Find where the given text appears and provide that cell's center as [x, y] coordinate. 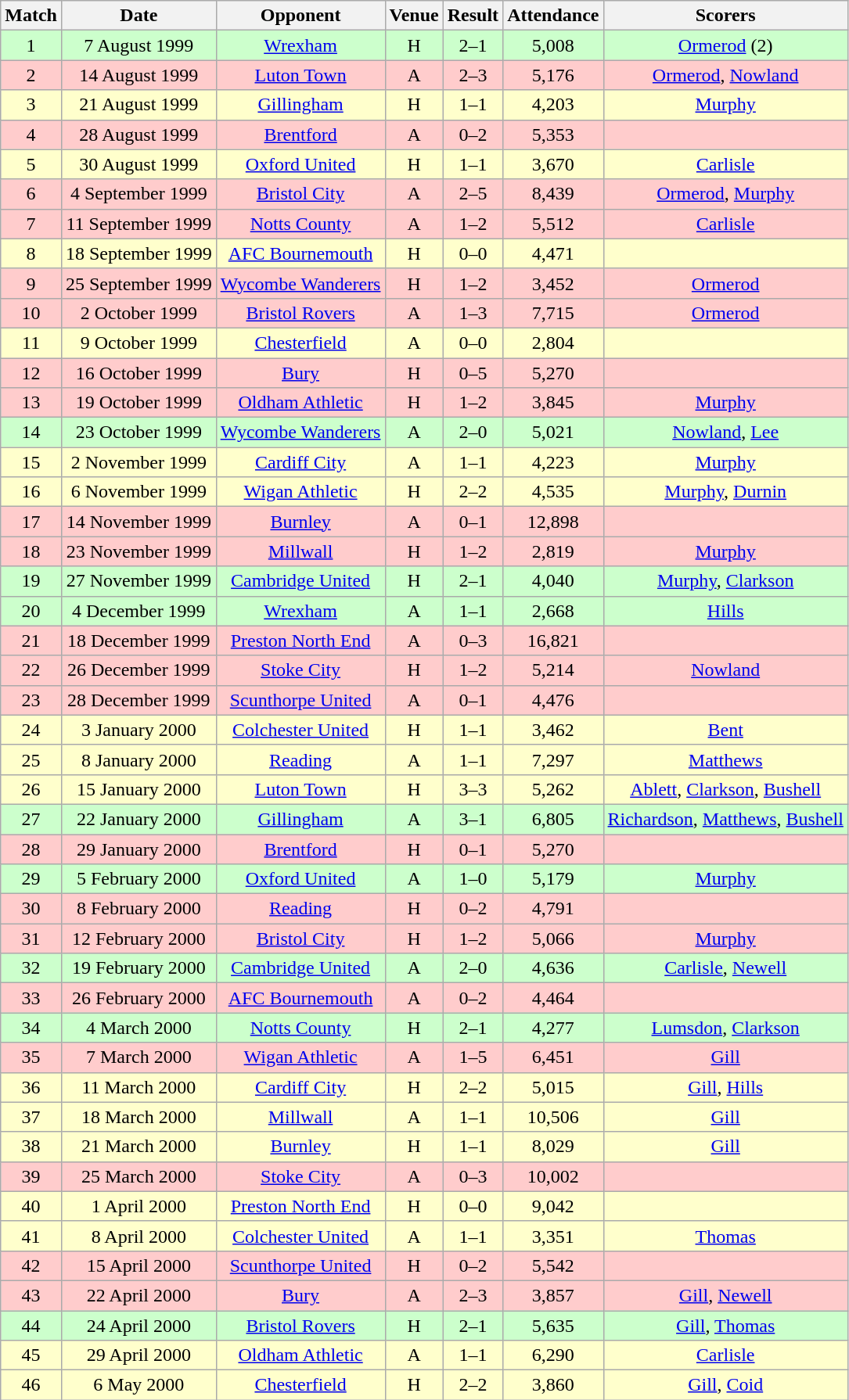
23 [31, 700]
5,015 [553, 1087]
4,791 [553, 909]
Nowland, Lee [725, 433]
5,542 [553, 1265]
16,821 [553, 641]
Ormerod (2) [725, 45]
29 [31, 879]
22 January 2000 [139, 819]
28 December 1999 [139, 700]
Gill, Thomas [725, 1326]
19 February 2000 [139, 968]
4,464 [553, 998]
39 [31, 1176]
26 February 2000 [139, 998]
8,439 [553, 194]
3,860 [553, 1385]
5 February 2000 [139, 879]
5,179 [553, 879]
10,506 [553, 1117]
27 November 1999 [139, 581]
24 [31, 730]
26 December 1999 [139, 670]
6 November 1999 [139, 492]
34 [31, 1028]
Ablett, Clarkson, Bushell [725, 789]
18 March 2000 [139, 1117]
Match [31, 16]
1–0 [473, 879]
5 [31, 164]
3,452 [553, 283]
4,040 [553, 581]
21 [31, 641]
25 March 2000 [139, 1176]
15 [31, 462]
38 [31, 1147]
3,845 [553, 403]
42 [31, 1265]
Thomas [725, 1236]
33 [31, 998]
19 [31, 581]
20 [31, 611]
31 [31, 939]
Gill, Coid [725, 1385]
6,805 [553, 819]
16 October 1999 [139, 373]
22 April 2000 [139, 1295]
7,297 [553, 759]
2,819 [553, 551]
4,203 [553, 105]
2 [31, 75]
Lumsdon, Clarkson [725, 1028]
Gill, Newell [725, 1295]
1–3 [473, 313]
21 March 2000 [139, 1147]
37 [31, 1117]
Richardson, Matthews, Bushell [725, 819]
Carlisle, Newell [725, 968]
0–5 [473, 373]
4,476 [553, 700]
7 August 1999 [139, 45]
14 [31, 433]
8 February 2000 [139, 909]
Scorers [725, 16]
7 [31, 224]
11 March 2000 [139, 1087]
3–1 [473, 819]
28 August 1999 [139, 135]
46 [31, 1385]
3–3 [473, 789]
4,277 [553, 1028]
45 [31, 1355]
25 [31, 759]
3,670 [553, 164]
4,636 [553, 968]
Gill, Hills [725, 1087]
5,066 [553, 939]
7,715 [553, 313]
Date [139, 16]
6 May 2000 [139, 1385]
2,804 [553, 343]
Nowland [725, 670]
5,353 [553, 135]
4 [31, 135]
15 April 2000 [139, 1265]
36 [31, 1087]
Matthews [725, 759]
27 [31, 819]
40 [31, 1206]
5,176 [553, 75]
44 [31, 1326]
23 November 1999 [139, 551]
9 [31, 283]
8 April 2000 [139, 1236]
10,002 [553, 1176]
3,857 [553, 1295]
5,008 [553, 45]
Attendance [553, 16]
3,351 [553, 1236]
3 January 2000 [139, 730]
2,668 [553, 611]
2 November 1999 [139, 462]
5,635 [553, 1326]
9 October 1999 [139, 343]
6 [31, 194]
15 January 2000 [139, 789]
Opponent [300, 16]
35 [31, 1057]
7 March 2000 [139, 1057]
16 [31, 492]
4,535 [553, 492]
4 March 2000 [139, 1028]
4,471 [553, 253]
5,512 [553, 224]
12,898 [553, 522]
1 [31, 45]
4 December 1999 [139, 611]
Murphy, Clarkson [725, 581]
19 October 1999 [139, 403]
5,021 [553, 433]
3,462 [553, 730]
18 September 1999 [139, 253]
2 October 1999 [139, 313]
30 August 1999 [139, 164]
8 [31, 253]
5,214 [553, 670]
5,262 [553, 789]
30 [31, 909]
Hills [725, 611]
Venue [414, 16]
18 [31, 551]
26 [31, 789]
4 September 1999 [139, 194]
11 [31, 343]
4,223 [553, 462]
8,029 [553, 1147]
8 January 2000 [139, 759]
17 [31, 522]
9,042 [553, 1206]
23 October 1999 [139, 433]
28 [31, 849]
43 [31, 1295]
41 [31, 1236]
14 November 1999 [139, 522]
Murphy, Durnin [725, 492]
Ormerod, Nowland [725, 75]
2–5 [473, 194]
14 August 1999 [139, 75]
10 [31, 313]
1 April 2000 [139, 1206]
12 February 2000 [139, 939]
13 [31, 403]
11 September 1999 [139, 224]
12 [31, 373]
32 [31, 968]
3 [31, 105]
21 August 1999 [139, 105]
1–5 [473, 1057]
22 [31, 670]
6,290 [553, 1355]
18 December 1999 [139, 641]
Bent [725, 730]
6,451 [553, 1057]
Result [473, 16]
Ormerod, Murphy [725, 194]
25 September 1999 [139, 283]
24 April 2000 [139, 1326]
29 January 2000 [139, 849]
29 April 2000 [139, 1355]
